Identify which cell holds the provided text, then report its (x, y) central coordinate. 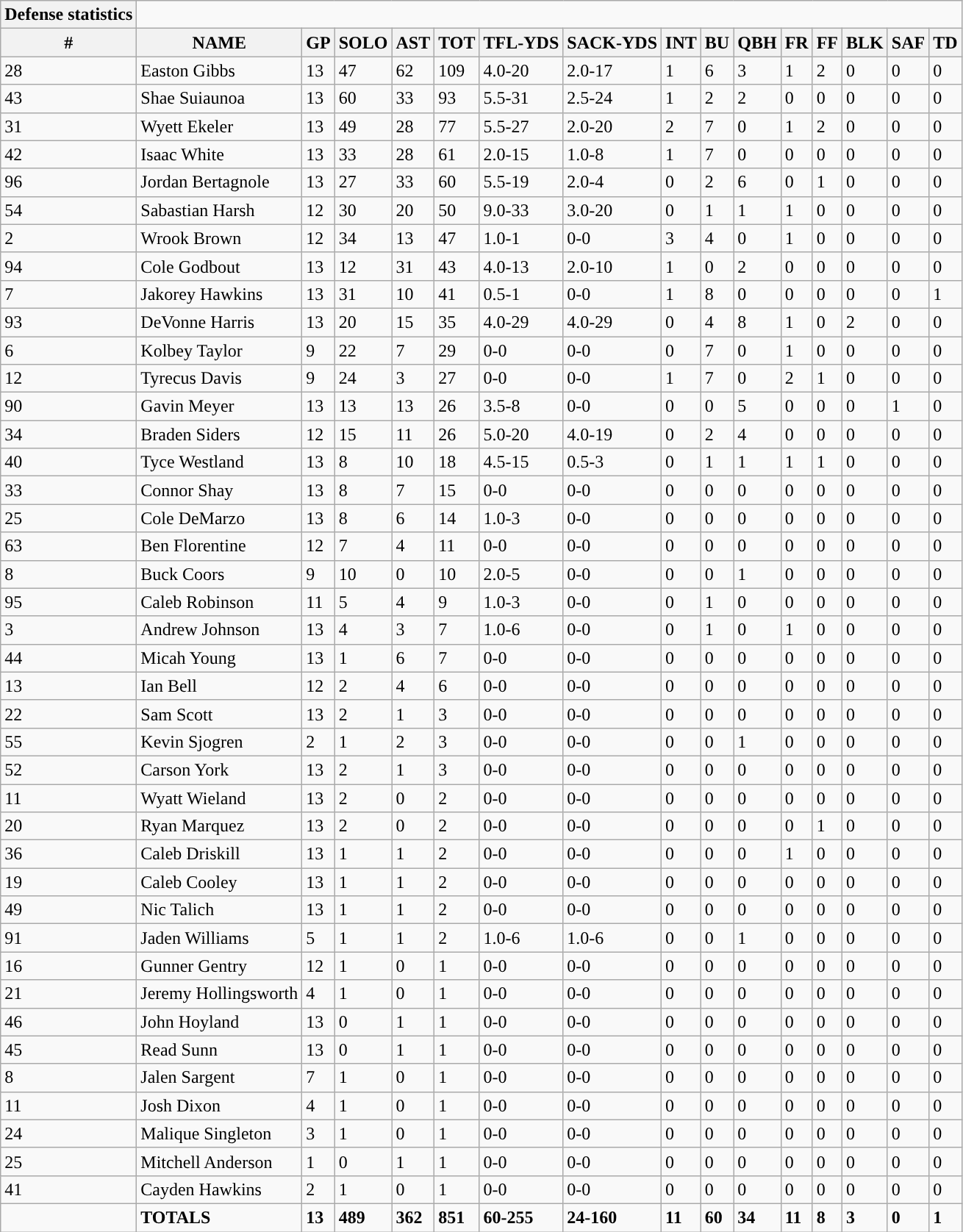
GP (318, 43)
QBH (757, 43)
52 (69, 770)
44 (69, 658)
40 (69, 462)
Ian Bell (219, 686)
Gavin Meyer (219, 407)
42 (69, 154)
Josh Dixon (219, 1106)
Jalen Sargent (219, 1078)
Caleb Driskill (219, 854)
BU (717, 43)
Isaac White (219, 154)
61 (457, 154)
TOT (457, 43)
SACK-YDS (612, 43)
1.0-1 (521, 238)
3.5-8 (521, 407)
60-255 (521, 1217)
Shae Suiaunoa (219, 99)
29 (457, 351)
5.5-27 (521, 126)
24-160 (612, 1217)
77 (457, 126)
19 (69, 882)
Cole DeMarzo (219, 518)
16 (69, 966)
95 (69, 602)
Sam Scott (219, 714)
Tyrecus Davis (219, 379)
Gunner Gentry (219, 966)
FF (827, 43)
0.5-3 (612, 462)
55 (69, 742)
63 (69, 546)
2.0-5 (521, 574)
362 (413, 1217)
9.0-33 (521, 210)
Andrew Johnson (219, 630)
TOTALS (219, 1217)
35 (457, 322)
3.0-20 (612, 210)
NAME (219, 43)
Defense statistics (69, 15)
Jordan Bertagnole (219, 182)
Connor Shay (219, 490)
BLK (865, 43)
2.0-4 (612, 182)
4.5-15 (521, 462)
Kevin Sjogren (219, 742)
Read Sunn (219, 1050)
Sabastian Harsh (219, 210)
5.5-31 (521, 99)
90 (69, 407)
109 (457, 71)
INT (681, 43)
5.5-19 (521, 182)
2.0-15 (521, 154)
30 (363, 210)
Malique Singleton (219, 1133)
Easton Gibbs (219, 71)
Ryan Marquez (219, 826)
2.0-10 (612, 266)
Nic Talich (219, 910)
Cole Godbout (219, 266)
94 (69, 266)
Jaden Williams (219, 938)
5.0-20 (521, 434)
91 (69, 938)
0.5-1 (521, 294)
36 (69, 854)
2.5-24 (612, 99)
SAF (908, 43)
Cayden Hawkins (219, 1189)
DeVonne Harris (219, 322)
Braden Siders (219, 434)
Caleb Robinson (219, 602)
Mitchell Anderson (219, 1161)
Ben Florentine (219, 546)
46 (69, 1022)
4.0-13 (521, 266)
Buck Coors (219, 574)
2.0-17 (612, 71)
62 (413, 71)
Wyett Ekeler (219, 126)
Jakorey Hawkins (219, 294)
FR (797, 43)
Caleb Cooley (219, 882)
489 (363, 1217)
50 (457, 210)
SOLO (363, 43)
1.0-8 (612, 154)
Wrook Brown (219, 238)
John Hoyland (219, 1022)
AST (413, 43)
Kolbey Taylor (219, 351)
4.0-19 (612, 434)
21 (69, 994)
Tyce Westland (219, 462)
2.0-20 (612, 126)
18 (457, 462)
TD (945, 43)
TFL-YDS (521, 43)
# (69, 43)
Carson York (219, 770)
Micah Young (219, 658)
54 (69, 210)
4.0-20 (521, 71)
Jeremy Hollingsworth (219, 994)
14 (457, 518)
96 (69, 182)
851 (457, 1217)
45 (69, 1050)
Wyatt Wieland (219, 798)
